From the cell containing the given text, extract its center point as (X, Y) coordinate. 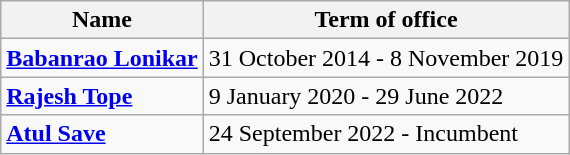
31 October 2014 - 8 November 2019 (386, 58)
Term of office (386, 20)
Babanrao Lonikar (102, 58)
Atul Save (102, 134)
24 September 2022 - Incumbent (386, 134)
Rajesh Tope (102, 96)
9 January 2020 - 29 June 2022 (386, 96)
Name (102, 20)
